Locate the cell with the specified text and output its [X, Y] center coordinate. 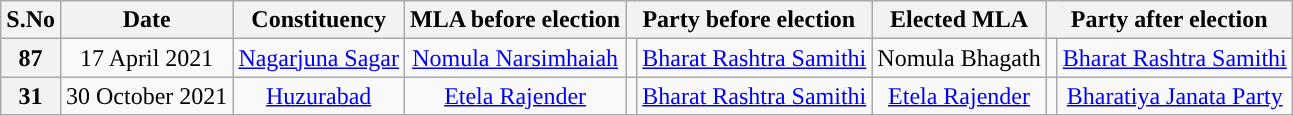
31 [31, 96]
S.No [31, 20]
Nomula Narsimhaiah [516, 58]
Nagarjuna Sagar [319, 58]
Nomula Bhagath [959, 58]
MLA before election [516, 20]
Huzurabad [319, 96]
Constituency [319, 20]
17 April 2021 [146, 58]
Party before election [749, 20]
87 [31, 58]
Bharatiya Janata Party [1174, 96]
30 October 2021 [146, 96]
Date [146, 20]
Party after election [1169, 20]
Elected MLA [959, 20]
